Scan for the cell matching the given text and deliver its [X, Y] coordinate at center. 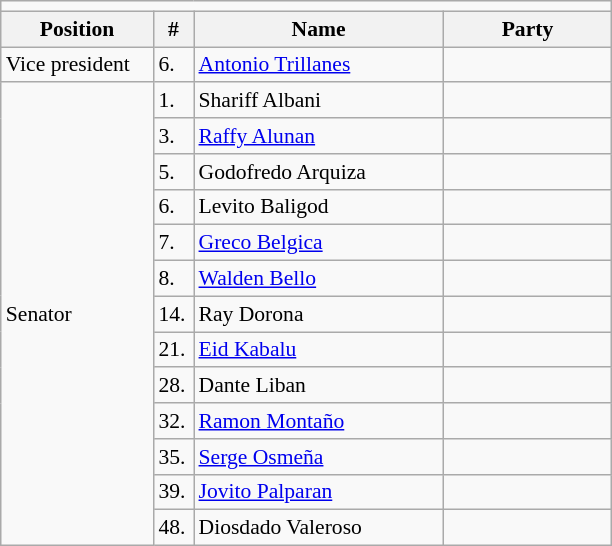
Position [78, 29]
Serge Osmeña [319, 457]
14. [173, 314]
32. [173, 421]
Shariff Albani [319, 101]
Raffy Alunan [319, 136]
48. [173, 528]
Ray Dorona [319, 314]
Godofredo Arquiza [319, 172]
Walden Bello [319, 279]
Jovito Palparan [319, 492]
Levito Baligod [319, 207]
Name [319, 29]
Diosdado Valeroso [319, 528]
Senator [78, 314]
35. [173, 457]
Eid Kabalu [319, 350]
39. [173, 492]
5. [173, 172]
Greco Belgica [319, 243]
21. [173, 350]
Party [528, 29]
Vice president [78, 65]
8. [173, 279]
3. [173, 136]
7. [173, 243]
Ramon Montaño [319, 421]
Antonio Trillanes [319, 65]
# [173, 29]
Dante Liban [319, 386]
28. [173, 386]
1. [173, 101]
